Provide the (x, y) coordinate of the cell's center where the given text is located.  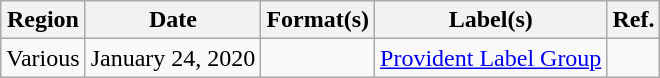
January 24, 2020 (173, 58)
Date (173, 20)
Format(s) (318, 20)
Label(s) (491, 20)
Various (43, 58)
Region (43, 20)
Provident Label Group (491, 58)
Ref. (634, 20)
